Scan for the cell matching the given text and deliver its (X, Y) coordinate at center. 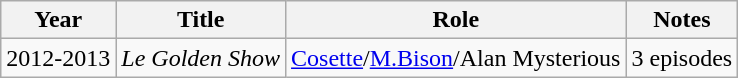
Notes (682, 20)
Cosette/M.Bison/Alan Mysterious (456, 58)
Le Golden Show (201, 58)
Title (201, 20)
Role (456, 20)
3 episodes (682, 58)
2012-2013 (58, 58)
Year (58, 20)
